Extract the [x, y] coordinate from the center of the cell holding the provided text.  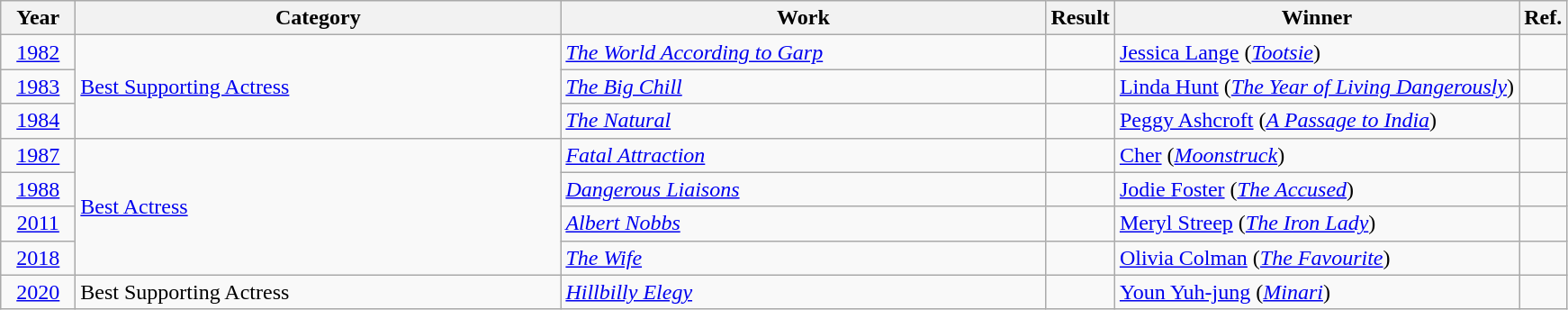
Youn Yuh-jung (Minari) [1316, 292]
Cher (Moonstruck) [1316, 155]
Fatal Attraction [803, 155]
Albert Nobbs [803, 223]
Meryl Streep (The Iron Lady) [1316, 223]
Best Actress [319, 206]
Winner [1316, 18]
Result [1080, 18]
Ref. [1543, 18]
Dangerous Liaisons [803, 189]
The Big Chill [803, 87]
Year [38, 18]
The Natural [803, 121]
Peggy Ashcroft (A Passage to India) [1316, 121]
Jessica Lange (Tootsie) [1316, 52]
The Wife [803, 258]
2018 [38, 258]
1983 [38, 87]
1982 [38, 52]
Jodie Foster (The Accused) [1316, 189]
1988 [38, 189]
Hillbilly Elegy [803, 292]
2020 [38, 292]
1984 [38, 121]
Linda Hunt (The Year of Living Dangerously) [1316, 87]
2011 [38, 223]
1987 [38, 155]
Work [803, 18]
The World According to Garp [803, 52]
Category [319, 18]
Olivia Colman (The Favourite) [1316, 258]
